For the text-containing cell, return its midpoint in (x, y) coordinate format. 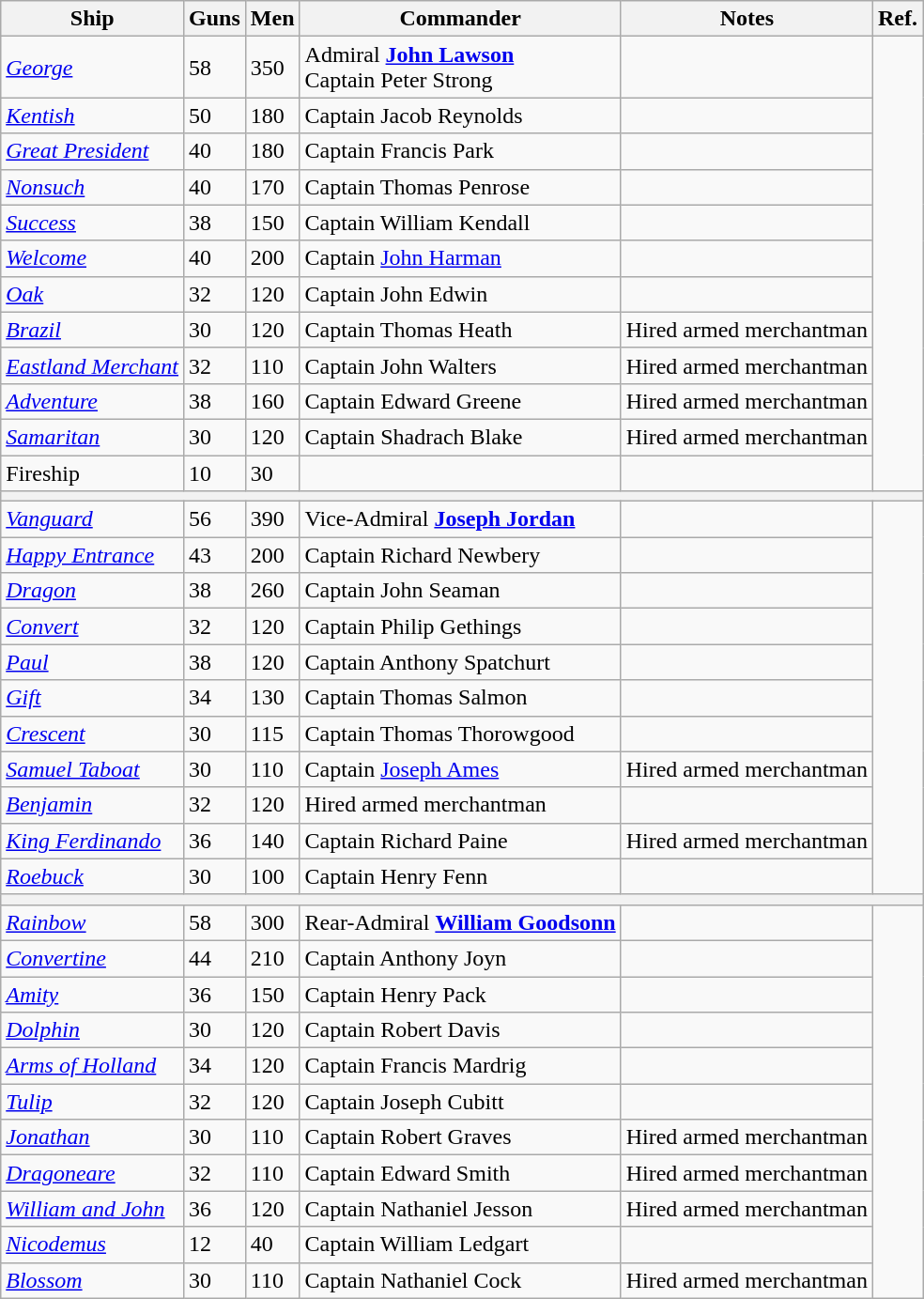
Dragon (92, 591)
Captain Nathaniel Jesson (460, 1209)
Dolphin (92, 1030)
44 (215, 958)
Rainbow (92, 922)
Commander (460, 19)
George (92, 68)
Captain Jacob Reynolds (460, 116)
170 (272, 187)
Arms of Holland (92, 1066)
Gift (92, 698)
Rear-Admiral William Goodsonn (460, 922)
Captain William Ledgart (460, 1245)
390 (272, 519)
Captain Edward Smith (460, 1173)
300 (272, 922)
Guns (215, 19)
Success (92, 223)
Captain Nathaniel Cock (460, 1280)
Jonathan (92, 1137)
Crescent (92, 734)
160 (272, 401)
12 (215, 1245)
Oak (92, 294)
Captain John Harman (460, 258)
Captain Henry Pack (460, 995)
Happy Entrance (92, 555)
Benjamin (92, 805)
140 (272, 841)
Roebuck (92, 876)
130 (272, 698)
Captain Anthony Spatchurt (460, 662)
56 (215, 519)
Captain Joseph Cubitt (460, 1102)
Captain Thomas Heath (460, 330)
Captain Francis Park (460, 151)
Adventure (92, 401)
Captain Richard Paine (460, 841)
Tulip (92, 1102)
Ship (92, 19)
Fireship (92, 472)
Captain Richard Newbery (460, 555)
Captain Thomas Salmon (460, 698)
Welcome (92, 258)
Captain Shadrach Blake (460, 437)
115 (272, 734)
50 (215, 116)
Convert (92, 626)
Nicodemus (92, 1245)
Admiral John LawsonCaptain Peter Strong (460, 68)
260 (272, 591)
Brazil (92, 330)
Great President (92, 151)
210 (272, 958)
43 (215, 555)
350 (272, 68)
Captain Robert Graves (460, 1137)
Paul (92, 662)
Captain Robert Davis (460, 1030)
Captain Francis Mardrig (460, 1066)
Captain Joseph Ames (460, 769)
Samuel Taboat (92, 769)
Vice-Admiral Joseph Jordan (460, 519)
10 (215, 472)
100 (272, 876)
Notes (747, 19)
Captain Thomas Penrose (460, 187)
Men (272, 19)
Dragoneare (92, 1173)
Captain Henry Fenn (460, 876)
Vanguard (92, 519)
Captain Thomas Thorowgood (460, 734)
Captain Philip Gethings (460, 626)
King Ferdinando (92, 841)
Captain John Seaman (460, 591)
Captain Anthony Joyn (460, 958)
Captain John Walters (460, 365)
Amity (92, 995)
Kentish (92, 116)
Captain John Edwin (460, 294)
Captain Edward Greene (460, 401)
William and John (92, 1209)
Blossom (92, 1280)
Samaritan (92, 437)
Nonsuch (92, 187)
Convertine (92, 958)
Captain William Kendall (460, 223)
Ref. (898, 19)
Eastland Merchant (92, 365)
